Output the (X, Y) coordinate of the center of the cell containing the given text.  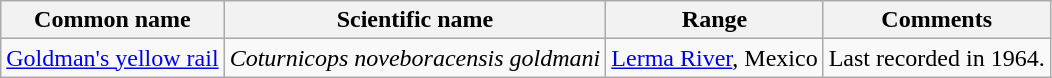
Coturnicops noveboracensis goldmani (415, 58)
Range (714, 20)
Goldman's yellow rail (112, 58)
Scientific name (415, 20)
Common name (112, 20)
Last recorded in 1964. (936, 58)
Comments (936, 20)
Lerma River, Mexico (714, 58)
